From the cell containing the given text, extract its center point as (x, y) coordinate. 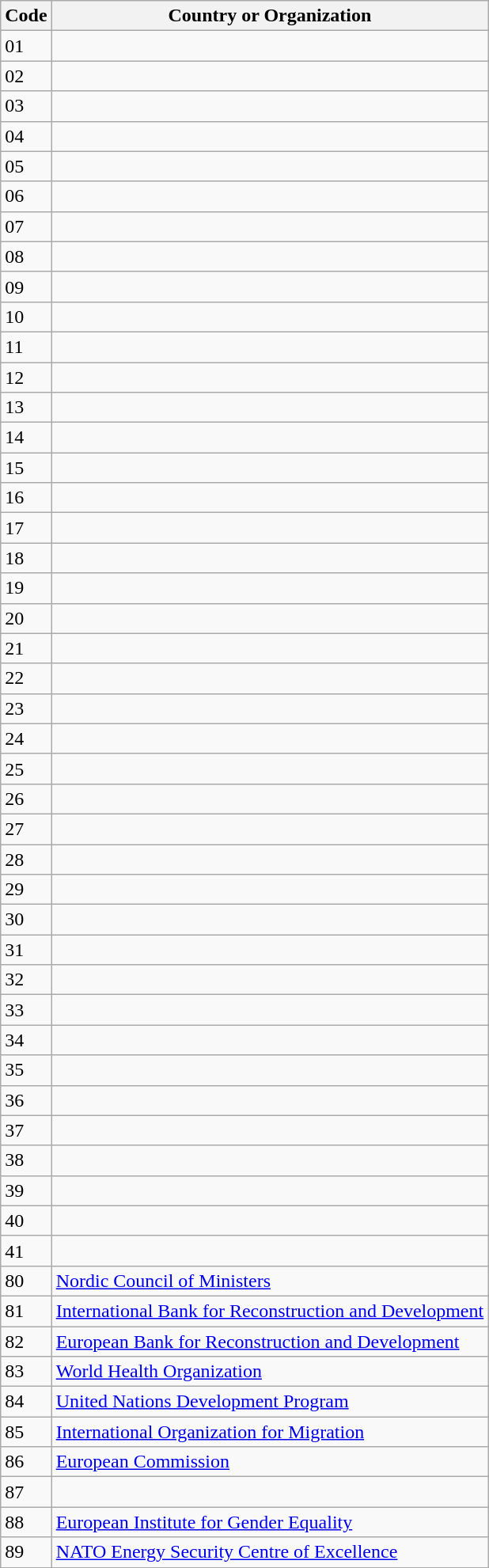
04 (26, 136)
Nordic Council of Ministers (270, 1281)
08 (26, 256)
International Bank for Reconstruction and Development (270, 1311)
89 (26, 1552)
38 (26, 1160)
28 (26, 859)
09 (26, 287)
07 (26, 226)
02 (26, 76)
19 (26, 588)
14 (26, 438)
40 (26, 1221)
15 (26, 468)
European Commission (270, 1462)
NATO Energy Security Centre of Excellence (270, 1552)
16 (26, 498)
05 (26, 166)
03 (26, 106)
World Health Organization (270, 1372)
24 (26, 738)
81 (26, 1311)
34 (26, 1040)
80 (26, 1281)
32 (26, 980)
Code (26, 16)
39 (26, 1190)
International Organization for Migration (270, 1432)
87 (26, 1492)
21 (26, 648)
26 (26, 799)
36 (26, 1100)
01 (26, 46)
23 (26, 708)
85 (26, 1432)
22 (26, 678)
30 (26, 920)
35 (26, 1070)
29 (26, 890)
Country or Organization (270, 16)
31 (26, 950)
37 (26, 1130)
European Institute for Gender Equality (270, 1522)
13 (26, 408)
25 (26, 769)
European Bank for Reconstruction and Development (270, 1342)
06 (26, 196)
18 (26, 558)
88 (26, 1522)
27 (26, 829)
41 (26, 1251)
United Nations Development Program (270, 1402)
84 (26, 1402)
20 (26, 618)
83 (26, 1372)
12 (26, 378)
86 (26, 1462)
33 (26, 1010)
11 (26, 347)
17 (26, 528)
82 (26, 1342)
10 (26, 317)
